Search for the cell housing the specified text and yield its (x, y) center coordinate. 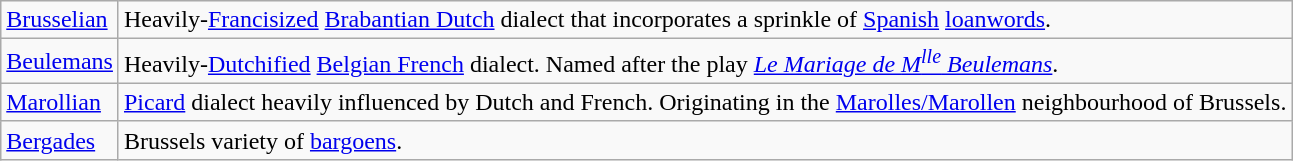
Brusselian (60, 20)
Heavily-Dutchified Belgian French dialect. Named after the play Le Mariage de Mlle Beulemans. (704, 62)
Picard dialect heavily influenced by Dutch and French. Originating in the Marolles/Marollen neighbourhood of Brussels. (704, 102)
Bergades (60, 140)
Brussels variety of bargoens. (704, 140)
Heavily-Francisized Brabantian Dutch dialect that incorporates a sprinkle of Spanish loanwords. (704, 20)
Marollian (60, 102)
Beulemans (60, 62)
